Pinpoint the cell where the given text exists, returning its (x, y) midpoint coordinate. 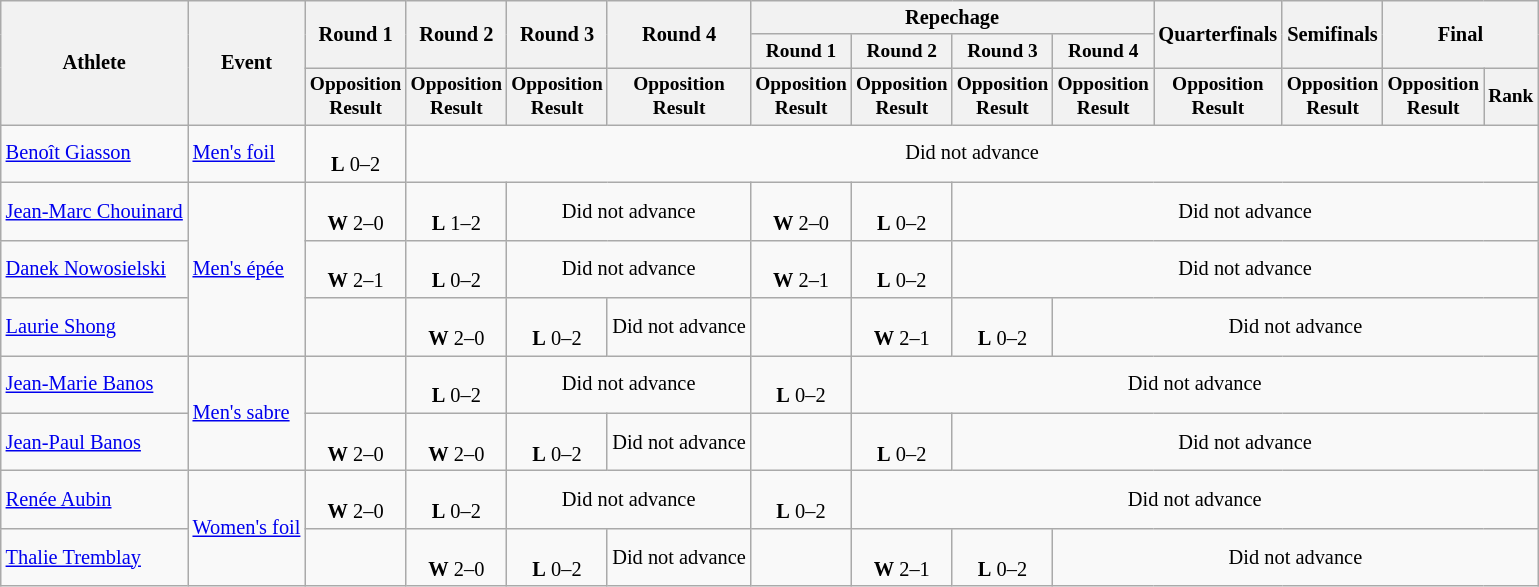
Semifinals (1332, 34)
Men's foil (247, 153)
Jean-Marc Chouinard (94, 211)
Jean-Paul Banos (94, 442)
Laurie Shong (94, 326)
Men's épée (247, 268)
Men's sabre (247, 412)
Jean-Marie Banos (94, 384)
Quarterfinals (1218, 34)
Benoît Giasson (94, 153)
Event (247, 62)
Renée Aubin (94, 499)
Repechage (952, 17)
Danek Nowosielski (94, 269)
Women's foil (247, 528)
Final (1460, 34)
Athlete (94, 62)
L 1–2 (456, 211)
Rank (1511, 96)
Thalie Tremblay (94, 557)
